Pinpoint the cell where the given text exists, returning its [x, y] midpoint coordinate. 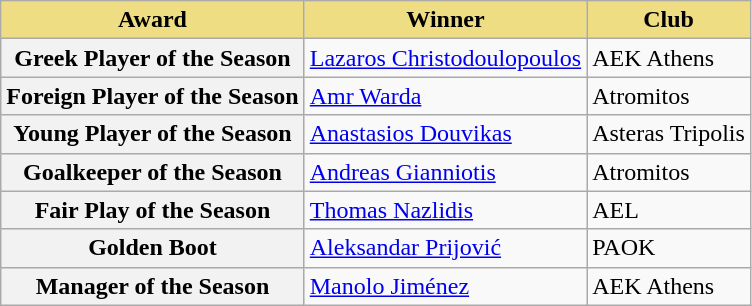
Club [669, 20]
AEL [669, 210]
Fair Play of the Season [152, 210]
Asteras Tripolis [669, 134]
Anastasios Douvikas [445, 134]
Winner [445, 20]
Goalkeeper of the Season [152, 172]
Thomas Nazlidis [445, 210]
Amr Warda [445, 96]
Manolo Jiménez [445, 286]
Manager of the Season [152, 286]
Young Player of the Season [152, 134]
PAOK [669, 248]
Aleksandar Prijović [445, 248]
Andreas Gianniotis [445, 172]
Greek Player of the Season [152, 58]
Foreign Player of the Season [152, 96]
Lazaros Christodoulopoulos [445, 58]
Golden Boot [152, 248]
Award [152, 20]
